Identify which cell holds the provided text, then report its [x, y] central coordinate. 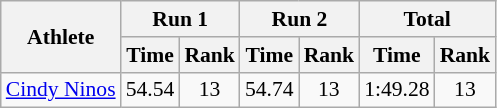
Run 1 [180, 19]
54.54 [150, 90]
Run 2 [300, 19]
Athlete [61, 36]
1:49.28 [396, 90]
Total [427, 19]
Cindy Ninos [61, 90]
54.74 [270, 90]
